Extract the [x, y] coordinate from the center of the cell holding the provided text.  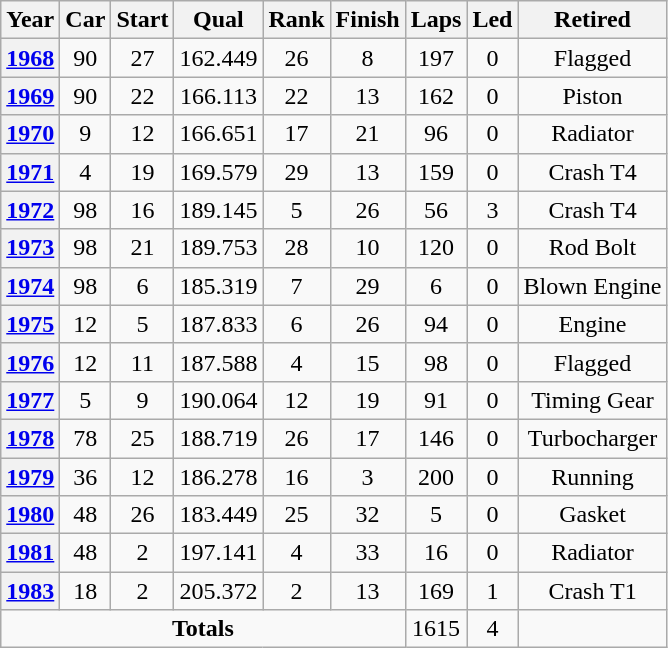
Running [592, 477]
1975 [30, 324]
1968 [30, 58]
1979 [30, 477]
28 [296, 248]
189.145 [218, 210]
36 [86, 477]
187.588 [218, 362]
Rank [296, 20]
Start [142, 20]
1976 [30, 362]
185.319 [218, 286]
1 [492, 591]
1969 [30, 96]
91 [436, 400]
200 [436, 477]
Qual [218, 20]
197 [436, 58]
183.449 [218, 515]
1978 [30, 438]
1970 [30, 134]
186.278 [218, 477]
169 [436, 591]
11 [142, 362]
15 [368, 362]
33 [368, 553]
162.449 [218, 58]
8 [368, 58]
1615 [436, 629]
Timing Gear [592, 400]
Led [492, 20]
Gasket [592, 515]
120 [436, 248]
205.372 [218, 591]
Year [30, 20]
94 [436, 324]
1983 [30, 591]
Laps [436, 20]
1973 [30, 248]
166.113 [218, 96]
27 [142, 58]
18 [86, 591]
56 [436, 210]
78 [86, 438]
32 [368, 515]
197.141 [218, 553]
Crash T1 [592, 591]
1972 [30, 210]
Finish [368, 20]
188.719 [218, 438]
169.579 [218, 172]
146 [436, 438]
10 [368, 248]
96 [436, 134]
189.753 [218, 248]
Engine [592, 324]
1980 [30, 515]
166.651 [218, 134]
Retired [592, 20]
1977 [30, 400]
Blown Engine [592, 286]
Turbocharger [592, 438]
1981 [30, 553]
Piston [592, 96]
Rod Bolt [592, 248]
1974 [30, 286]
187.833 [218, 324]
190.064 [218, 400]
159 [436, 172]
7 [296, 286]
1971 [30, 172]
162 [436, 96]
Totals [203, 629]
Car [86, 20]
